Capture the cell that displays the provided text and extract its (X, Y) central coordinate. 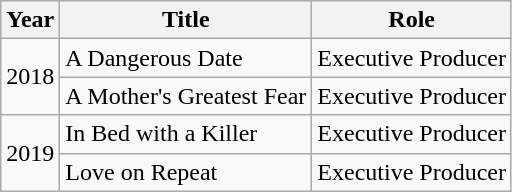
Love on Repeat (186, 172)
A Dangerous Date (186, 58)
Role (412, 20)
A Mother's Greatest Fear (186, 96)
Year (30, 20)
In Bed with a Killer (186, 134)
2018 (30, 77)
2019 (30, 153)
Title (186, 20)
